Detect which cell encompasses the target text, then output its (x, y) center coordinate. 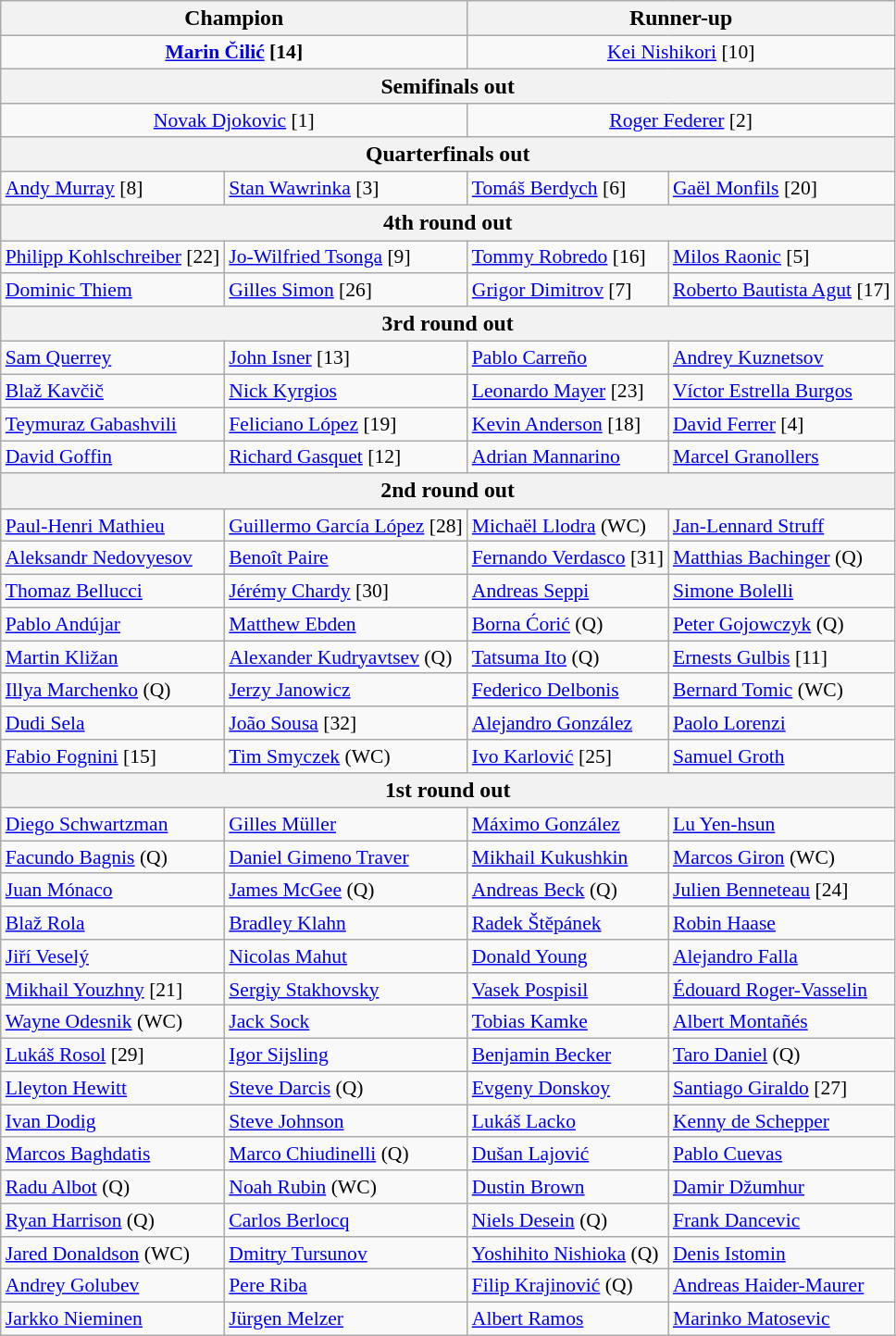
Simone Bolelli (781, 592)
Nick Kyrgios (345, 392)
Gilles Müller (345, 825)
Tobias Kamke (568, 1022)
Carlos Berlocq (345, 1220)
Niels Desein (Q) (568, 1220)
Feliciano López [19] (345, 424)
Sergiy Stakhovsky (345, 990)
Andreas Seppi (568, 592)
Andreas Beck (Q) (568, 891)
Denis Istomin (781, 1254)
Tomáš Berdych [6] (568, 189)
Guillermo García López [28] (345, 526)
Marin Čilić [14] (234, 53)
Lu Yen-hsun (781, 825)
Benoît Paire (345, 558)
Lleyton Hewitt (113, 1089)
Aleksandr Nedovyesov (113, 558)
Marco Chiudinelli (Q) (345, 1155)
Paul-Henri Mathieu (113, 526)
Michaël Llodra (WC) (568, 526)
Tatsuma Ito (Q) (568, 657)
Martin Kližan (113, 657)
Jérémy Chardy [30] (345, 592)
Quarterfinals out (448, 155)
Leonardo Mayer [23] (568, 392)
Santiago Giraldo [27] (781, 1089)
Philipp Kohlschreiber [22] (113, 257)
Kenny de Schepper (781, 1121)
Dudi Sela (113, 723)
Champion (234, 19)
Jo-Wilfried Tsonga [9] (345, 257)
Steve Darcis (Q) (345, 1089)
David Goffin (113, 457)
Juan Mónaco (113, 891)
Roberto Bautista Agut [17] (781, 291)
Nicolas Mahut (345, 956)
Teymuraz Gabashvili (113, 424)
Frank Dancevic (781, 1220)
Dmitry Tursunov (345, 1254)
Benjamin Becker (568, 1055)
Jiří Veselý (113, 956)
Dustin Brown (568, 1187)
Igor Sijsling (345, 1055)
Matthew Ebden (345, 624)
Mikhail Youzhny [21] (113, 990)
Borna Ćorić (Q) (568, 624)
Yoshihito Nishioka (Q) (568, 1254)
Taro Daniel (Q) (781, 1055)
Jared Donaldson (WC) (113, 1254)
John Isner [13] (345, 358)
Grigor Dimitrov [7] (568, 291)
João Sousa [32] (345, 723)
1st round out (448, 791)
Federico Delbonis (568, 691)
Lukáš Lacko (568, 1121)
Sam Querrey (113, 358)
Pablo Andújar (113, 624)
Tim Smyczek (WC) (345, 756)
Albert Montañés (781, 1022)
Ryan Harrison (Q) (113, 1220)
Andrey Golubev (113, 1286)
Mikhail Kukushkin (568, 857)
Albert Ramos (568, 1319)
Fabio Fognini [15] (113, 756)
Runner-up (681, 19)
Dominic Thiem (113, 291)
Thomaz Bellucci (113, 592)
Evgeny Donskoy (568, 1089)
Blaž Kavčič (113, 392)
Daniel Gimeno Traver (345, 857)
Alejandro Falla (781, 956)
Andreas Haider-Maurer (781, 1286)
Paolo Lorenzi (781, 723)
David Ferrer [4] (781, 424)
Andy Murray [8] (113, 189)
Marcos Giron (WC) (781, 857)
Wayne Odesnik (WC) (113, 1022)
Illya Marchenko (Q) (113, 691)
Jarkko Nieminen (113, 1319)
Marcel Granollers (781, 457)
Novak Djokovic [1] (234, 121)
Andrey Kuznetsov (781, 358)
Stan Wawrinka [3] (345, 189)
Víctor Estrella Burgos (781, 392)
Jan-Lennard Struff (781, 526)
Vasek Pospisil (568, 990)
3rd round out (448, 324)
Facundo Bagnis (Q) (113, 857)
Alejandro González (568, 723)
Peter Gojowczyk (Q) (781, 624)
Richard Gasquet [12] (345, 457)
Ivan Dodig (113, 1121)
Ernests Gulbis [11] (781, 657)
Jack Sock (345, 1022)
Diego Schwartzman (113, 825)
Alexander Kudryavtsev (Q) (345, 657)
Filip Krajinović (Q) (568, 1286)
Jürgen Melzer (345, 1319)
Ivo Karlović [25] (568, 756)
Édouard Roger-Vasselin (781, 990)
Kei Nishikori [10] (681, 53)
Steve Johnson (345, 1121)
James McGee (Q) (345, 891)
Radu Albot (Q) (113, 1187)
Bernard Tomic (WC) (781, 691)
Gaël Monfils [20] (781, 189)
Pere Riba (345, 1286)
Gilles Simon [26] (345, 291)
Lukáš Rosol [29] (113, 1055)
Pablo Cuevas (781, 1155)
Kevin Anderson [18] (568, 424)
Marinko Matosevic (781, 1319)
Roger Federer [2] (681, 121)
Semifinals out (448, 87)
Tommy Robredo [16] (568, 257)
Milos Raonic [5] (781, 257)
4th round out (448, 223)
Bradley Klahn (345, 923)
Dušan Lajović (568, 1155)
Radek Štěpánek (568, 923)
Samuel Groth (781, 756)
Blaž Rola (113, 923)
Donald Young (568, 956)
Marcos Baghdatis (113, 1155)
Julien Benneteau [24] (781, 891)
Matthias Bachinger (Q) (781, 558)
Máximo González (568, 825)
Noah Rubin (WC) (345, 1187)
Pablo Carreño (568, 358)
2nd round out (448, 492)
Fernando Verdasco [31] (568, 558)
Jerzy Janowicz (345, 691)
Robin Haase (781, 923)
Damir Džumhur (781, 1187)
Adrian Mannarino (568, 457)
